From the cell containing the given text, extract its center point as [x, y] coordinate. 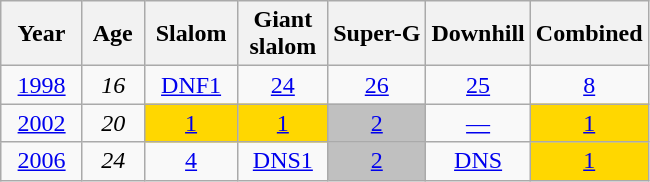
Super-G [377, 34]
4 [191, 161]
2006 [42, 161]
2002 [42, 123]
8 [589, 85]
DNF1 [191, 85]
DNS [478, 161]
Year [42, 34]
1998 [42, 85]
25 [478, 85]
26 [377, 85]
Downhill [478, 34]
Age [113, 34]
— [478, 123]
16 [113, 85]
20 [113, 123]
Slalom [191, 34]
DNS1 [283, 161]
Combined [589, 34]
Giant slalom [283, 34]
